Provide the (X, Y) coordinate of the cell's center where the given text is located.  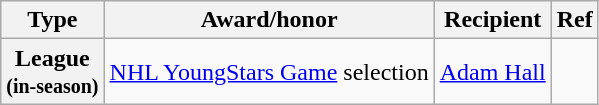
Ref (574, 20)
Recipient (492, 20)
League(in-season) (52, 72)
NHL YoungStars Game selection (269, 72)
Adam Hall (492, 72)
Type (52, 20)
Award/honor (269, 20)
